Return [x, y] of the center of cell containing provided text 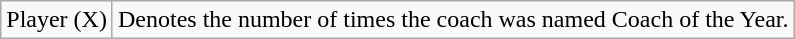
Denotes the number of times the coach was named Coach of the Year. [453, 20]
Player (X) [57, 20]
